Output the (X, Y) coordinate of the center of the cell containing the given text.  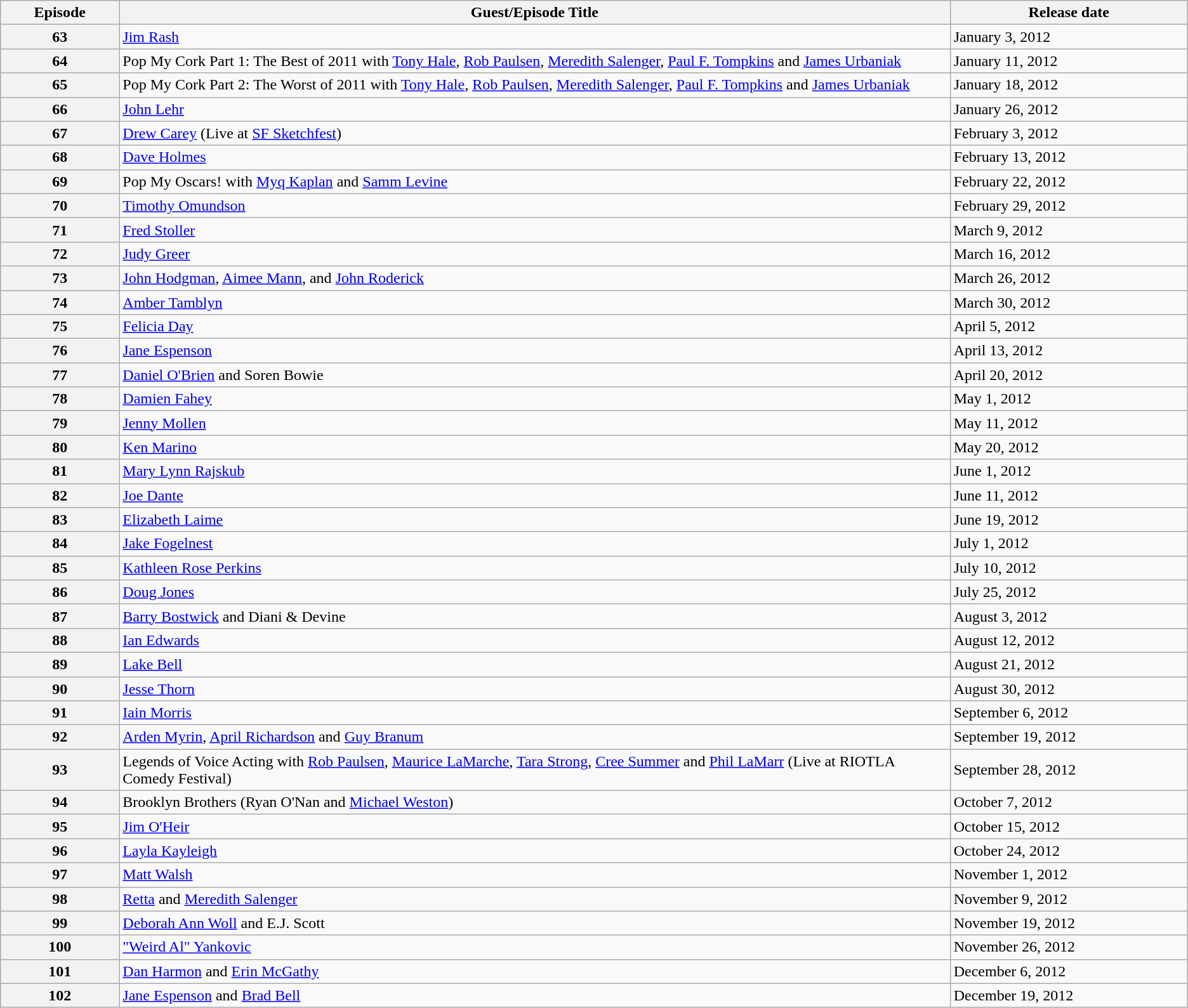
76 (60, 351)
Retta and Meredith Salenger (534, 899)
64 (60, 61)
December 19, 2012 (1069, 995)
71 (60, 230)
Joe Dante (534, 495)
January 26, 2012 (1069, 109)
Judy Greer (534, 254)
Jesse Thorn (534, 688)
January 18, 2012 (1069, 85)
Elizabeth Laime (534, 520)
February 13, 2012 (1069, 157)
Jake Fogelnest (534, 544)
89 (60, 664)
91 (60, 713)
77 (60, 375)
98 (60, 899)
Pop My Cork Part 1: The Best of 2011 with Tony Hale, Rob Paulsen, Meredith Salenger, Paul F. Tompkins and James Urbaniak (534, 61)
84 (60, 544)
September 28, 2012 (1069, 770)
June 11, 2012 (1069, 495)
Layla Kayleigh (534, 851)
99 (60, 923)
September 19, 2012 (1069, 737)
November 9, 2012 (1069, 899)
Jane Espenson and Brad Bell (534, 995)
Felicia Day (534, 327)
February 22, 2012 (1069, 181)
October 15, 2012 (1069, 827)
June 1, 2012 (1069, 471)
Damien Fahey (534, 399)
November 26, 2012 (1069, 947)
70 (60, 206)
Jenny Mollen (534, 423)
79 (60, 423)
96 (60, 851)
67 (60, 133)
Jim Rash (534, 37)
82 (60, 495)
May 11, 2012 (1069, 423)
August 12, 2012 (1069, 640)
73 (60, 278)
Dave Holmes (534, 157)
Episode (60, 13)
Mary Lynn Rajskub (534, 471)
John Hodgman, Aimee Mann, and John Roderick (534, 278)
85 (60, 568)
Pop My Oscars! with Myq Kaplan and Samm Levine (534, 181)
Deborah Ann Woll and E.J. Scott (534, 923)
68 (60, 157)
February 3, 2012 (1069, 133)
72 (60, 254)
94 (60, 802)
83 (60, 520)
May 20, 2012 (1069, 447)
Timothy Omundson (534, 206)
March 30, 2012 (1069, 303)
Brooklyn Brothers (Ryan O'Nan and Michael Weston) (534, 802)
Iain Morris (534, 713)
Ian Edwards (534, 640)
July 10, 2012 (1069, 568)
July 25, 2012 (1069, 592)
January 11, 2012 (1069, 61)
78 (60, 399)
95 (60, 827)
Release date (1069, 13)
Dan Harmon and Erin McGathy (534, 971)
102 (60, 995)
August 3, 2012 (1069, 616)
Amber Tamblyn (534, 303)
January 3, 2012 (1069, 37)
December 6, 2012 (1069, 971)
97 (60, 875)
Lake Bell (534, 664)
69 (60, 181)
April 20, 2012 (1069, 375)
October 7, 2012 (1069, 802)
87 (60, 616)
Jim O'Heir (534, 827)
65 (60, 85)
July 1, 2012 (1069, 544)
Legends of Voice Acting with Rob Paulsen, Maurice LaMarche, Tara Strong, Cree Summer and Phil LaMarr (Live at RIOTLA Comedy Festival) (534, 770)
74 (60, 303)
63 (60, 37)
88 (60, 640)
April 5, 2012 (1069, 327)
Drew Carey (Live at SF Sketchfest) (534, 133)
February 29, 2012 (1069, 206)
September 6, 2012 (1069, 713)
Kathleen Rose Perkins (534, 568)
66 (60, 109)
101 (60, 971)
Ken Marino (534, 447)
Daniel O'Brien and Soren Bowie (534, 375)
Pop My Cork Part 2: The Worst of 2011 with Tony Hale, Rob Paulsen, Meredith Salenger, Paul F. Tompkins and James Urbaniak (534, 85)
Matt Walsh (534, 875)
80 (60, 447)
93 (60, 770)
Barry Bostwick and Diani & Devine (534, 616)
90 (60, 688)
March 16, 2012 (1069, 254)
92 (60, 737)
Doug Jones (534, 592)
86 (60, 592)
November 19, 2012 (1069, 923)
March 26, 2012 (1069, 278)
81 (60, 471)
"Weird Al" Yankovic (534, 947)
75 (60, 327)
Guest/Episode Title (534, 13)
November 1, 2012 (1069, 875)
October 24, 2012 (1069, 851)
Arden Myrin, April Richardson and Guy Branum (534, 737)
100 (60, 947)
April 13, 2012 (1069, 351)
John Lehr (534, 109)
Jane Espenson (534, 351)
June 19, 2012 (1069, 520)
May 1, 2012 (1069, 399)
August 21, 2012 (1069, 664)
August 30, 2012 (1069, 688)
March 9, 2012 (1069, 230)
Fred Stoller (534, 230)
